Return [X, Y] of the center of cell containing provided text 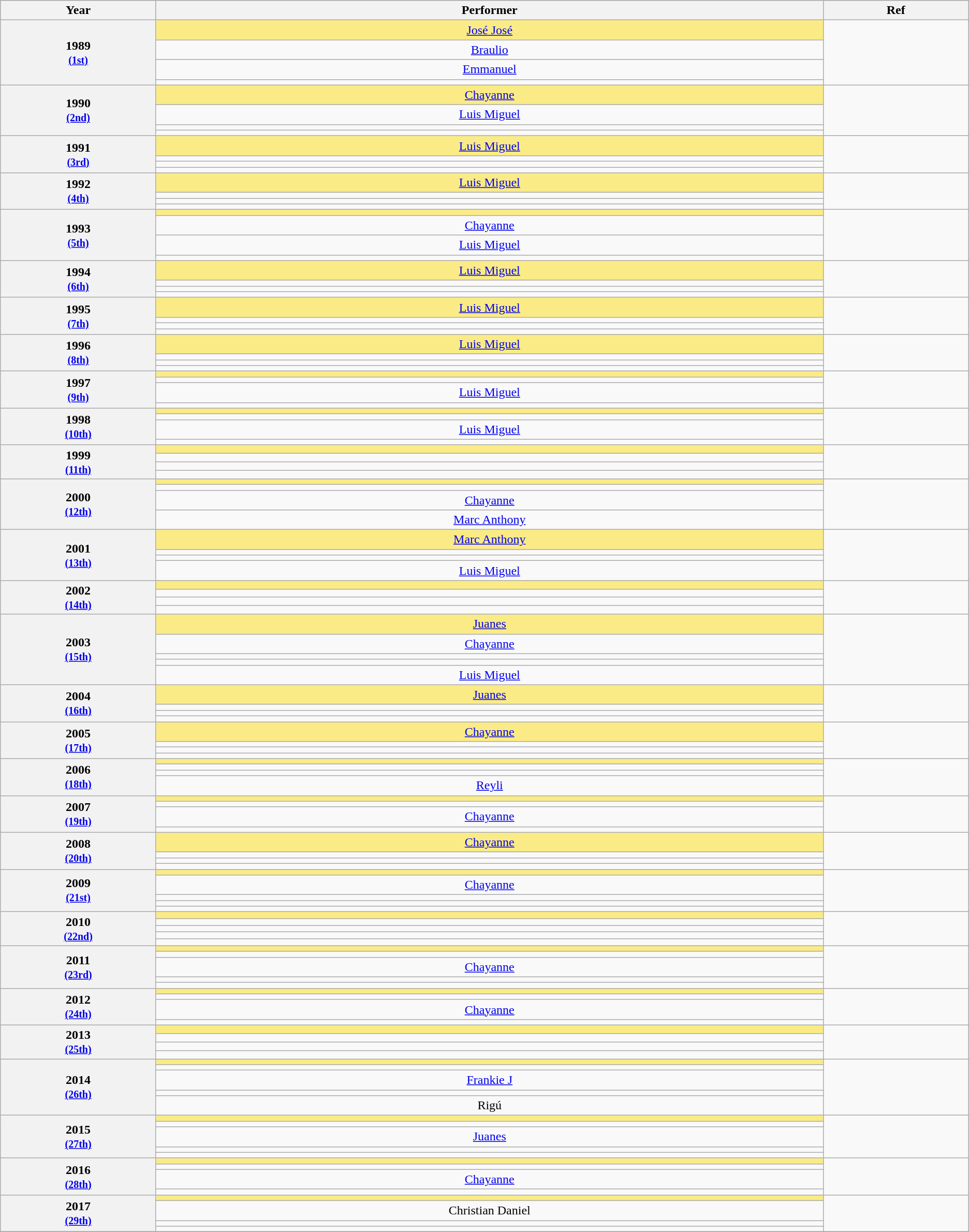
2017 (29th) [79, 1213]
2008 (20th) [79, 850]
1990 (2nd) [79, 110]
2005 (17th) [79, 741]
2014 (26th) [79, 1086]
2002 (14th) [79, 598]
Braulio [490, 50]
Performer [490, 10]
2015 (27th) [79, 1137]
1999 (11th) [79, 462]
2010 (22nd) [79, 929]
Rigú [490, 1106]
2007 (19th) [79, 814]
Christian Daniel [490, 1210]
1994 (6th) [79, 279]
1992 (4th) [79, 192]
Ref [895, 10]
2006 (18th) [79, 777]
2013 (25th) [79, 1042]
2004 (16th) [79, 703]
1998 (10th) [79, 427]
1997 (9th) [79, 389]
2016 (28th) [79, 1177]
2003 (15th) [79, 649]
José José [490, 30]
2001 (13th) [79, 555]
Year [79, 10]
1993 (5th) [79, 235]
2012 (24th) [79, 1007]
1989 (1st) [79, 53]
Emmanuel [490, 69]
1995 (7th) [79, 316]
2000 (12th) [79, 504]
Frankie J [490, 1080]
1991 (3rd) [79, 154]
Reyli [490, 786]
2011 (23rd) [79, 967]
2009 (21st) [79, 890]
1996 (8th) [79, 353]
